Provide the (x, y) coordinate of the cell's center where the given text is located.  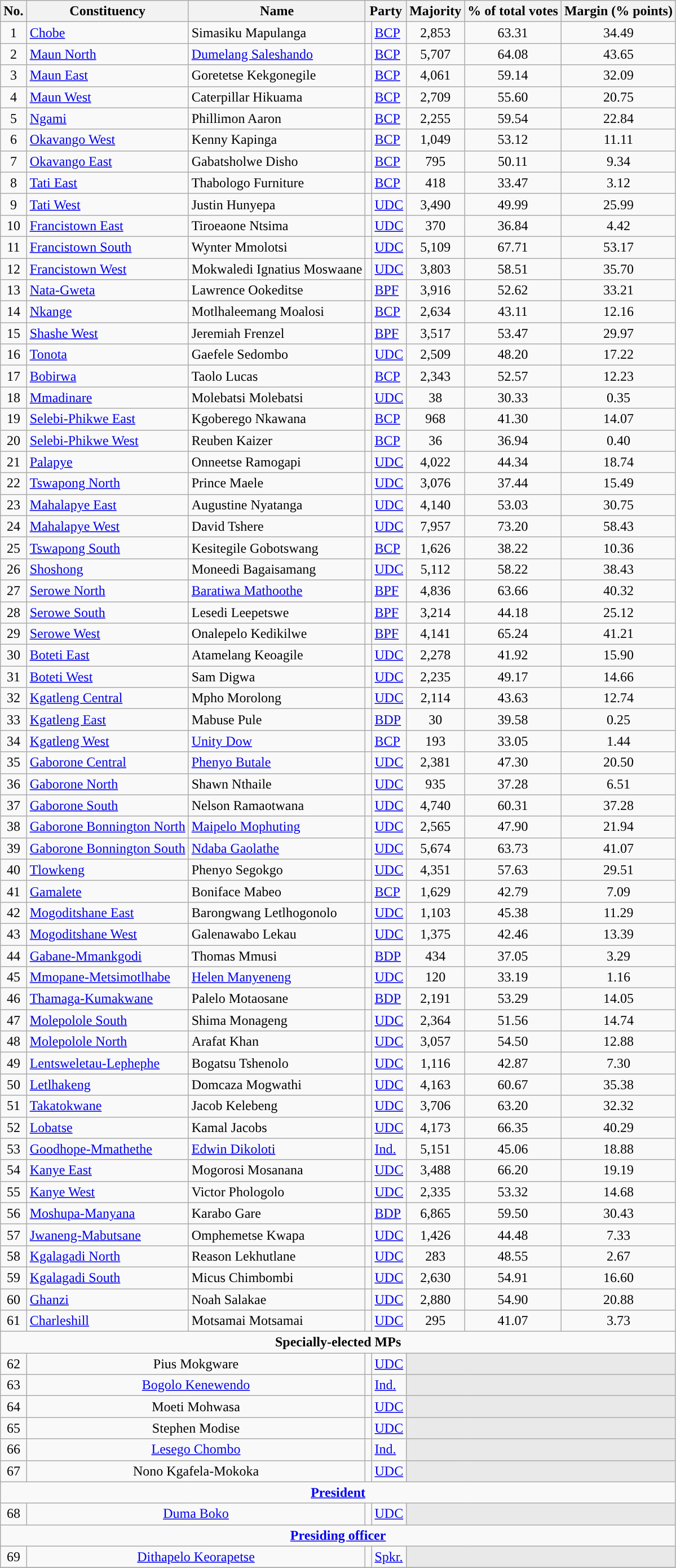
15 (14, 333)
63.66 (513, 591)
42.87 (513, 1063)
24 (14, 526)
22 (14, 483)
Gabane-Mmankgodi (107, 956)
Prince Maele (277, 483)
13 (14, 290)
Kamal Jacobs (277, 1127)
Letlhakeng (107, 1085)
42.79 (513, 891)
32.32 (618, 1106)
Phenyo Segokgo (277, 870)
7.33 (618, 1235)
434 (435, 956)
Barongwang Letlhogonolo (277, 913)
Lesedi Leepetswe (277, 612)
Tati East (107, 183)
37 (14, 805)
59 (14, 1278)
25.12 (618, 612)
51.56 (513, 1020)
48.20 (513, 355)
8 (14, 183)
Party (386, 11)
Bogatsu Tshenolo (277, 1063)
59.50 (513, 1213)
Kgalagadi South (107, 1278)
Goodhope-Mmathethe (107, 1149)
No. (14, 11)
Kanye West (107, 1192)
Thabologo Furniture (277, 183)
38.43 (618, 569)
53 (14, 1149)
30.33 (513, 398)
2,565 (435, 827)
48.55 (513, 1256)
Caterpillar Hikuama (277, 97)
Specially-elected MPs (338, 1342)
Mokwaledi Ignatius Moswaane (277, 269)
968 (435, 419)
59.14 (513, 76)
66.20 (513, 1170)
Maun West (107, 97)
4,140 (435, 505)
3,803 (435, 269)
52.62 (513, 290)
7,957 (435, 526)
10 (14, 226)
Tswapong North (107, 483)
Spkr. (389, 1557)
18 (14, 398)
Ndaba Gaolathe (277, 848)
4,141 (435, 634)
Gaborone Bonnington South (107, 848)
5,674 (435, 848)
3,916 (435, 290)
Sam Digwa (277, 677)
1 (14, 33)
6,865 (435, 1213)
31 (14, 677)
2,509 (435, 355)
55.60 (513, 97)
62 (14, 1364)
6.51 (618, 784)
1,626 (435, 548)
57.63 (513, 870)
Edwin Dikoloti (277, 1149)
37.05 (513, 956)
2,343 (435, 376)
Lentsweletau-Lephephe (107, 1063)
2,853 (435, 33)
60 (14, 1299)
28 (14, 612)
Mahalapye West (107, 526)
66.35 (513, 1127)
4 (14, 97)
53.29 (513, 999)
63.73 (513, 848)
30.43 (618, 1213)
Motsamai Motsamai (277, 1321)
44 (14, 956)
Bogolo Kenewendo (196, 1385)
Constituency (107, 11)
935 (435, 784)
Gaborone Bonnington North (107, 827)
41.21 (618, 634)
19 (14, 419)
1,049 (435, 140)
0.35 (618, 398)
47.30 (513, 763)
Bobirwa (107, 376)
34 (14, 741)
2,255 (435, 118)
Motlhaleemang Moalosi (277, 312)
4,173 (435, 1127)
36.84 (513, 226)
53.17 (618, 247)
14 (14, 312)
Shoshong (107, 569)
20.50 (618, 763)
52.57 (513, 376)
Omphemetse Kwapa (277, 1235)
14.07 (618, 419)
25.99 (618, 204)
Mmopane-Metsimotlhabe (107, 977)
44.18 (513, 612)
18.88 (618, 1149)
Gaefele Sedombo (277, 355)
Kesitegile Gobotswang (277, 548)
3,517 (435, 333)
Onalepelo Kedikilwe (277, 634)
Tonota (107, 355)
Francistown South (107, 247)
0.25 (618, 720)
3,706 (435, 1106)
49.17 (513, 677)
19.19 (618, 1170)
Domcaza Mogwathi (277, 1085)
% of total votes (513, 11)
33 (14, 720)
42.46 (513, 934)
Phillimon Aaron (277, 118)
21 (14, 462)
73.20 (513, 526)
11.11 (618, 140)
Helen Manyeneng (277, 977)
283 (435, 1256)
7 (14, 161)
54.91 (513, 1278)
40.29 (618, 1127)
Jwaneng-Mabutsane (107, 1235)
33.19 (513, 977)
30.75 (618, 505)
Serowe North (107, 591)
9.34 (618, 161)
4.42 (618, 226)
795 (435, 161)
14.66 (618, 677)
Phenyo Butale (277, 763)
44.48 (513, 1235)
48 (14, 1042)
14.05 (618, 999)
5,707 (435, 54)
Maun East (107, 76)
1,103 (435, 913)
370 (435, 226)
58.51 (513, 269)
193 (435, 741)
53.12 (513, 140)
6 (14, 140)
2 (14, 54)
67.71 (513, 247)
38.22 (513, 548)
418 (435, 183)
25 (14, 548)
Augustine Nyatanga (277, 505)
Nono Kgafela-Mokoka (196, 1471)
64 (14, 1407)
44.34 (513, 462)
3,057 (435, 1042)
53.03 (513, 505)
Kgatleng West (107, 741)
2,381 (435, 763)
20.75 (618, 97)
29 (14, 634)
12 (14, 269)
Charleshill (107, 1321)
29.97 (618, 333)
3 (14, 76)
58.43 (618, 526)
Karabo Gare (277, 1213)
2,235 (435, 677)
4,061 (435, 76)
3,488 (435, 1170)
60.67 (513, 1085)
64.08 (513, 54)
Gaborone Central (107, 763)
Victor Phologolo (277, 1192)
Nata-Gweta (107, 290)
Kenny Kapinga (277, 140)
Selebi-Phikwe West (107, 441)
Takatokwane (107, 1106)
3,490 (435, 204)
3.73 (618, 1321)
37.44 (513, 483)
Reuben Kaizer (277, 441)
5 (14, 118)
3,076 (435, 483)
53.32 (513, 1192)
2,880 (435, 1299)
Mpho Morolong (277, 698)
18.74 (618, 462)
Micus Chimbombi (277, 1278)
42 (14, 913)
56 (14, 1213)
57 (14, 1235)
Moneedi Bagaisamang (277, 569)
Tlowkeng (107, 870)
33.21 (618, 290)
Kgalagadi North (107, 1256)
26 (14, 569)
61 (14, 1321)
41.30 (513, 419)
Thomas Mmusi (277, 956)
Tiroeaone Ntsima (277, 226)
Majority (435, 11)
45.06 (513, 1149)
Onneetse Ramogapi (277, 462)
Mahalapye East (107, 505)
21.94 (618, 827)
58.22 (513, 569)
Okavango West (107, 140)
2.67 (618, 1256)
23 (14, 505)
Moshupa-Manyana (107, 1213)
0.40 (618, 441)
41 (14, 891)
Tati West (107, 204)
Serowe West (107, 634)
39 (14, 848)
41.92 (513, 655)
Baratiwa Mathoothe (277, 591)
49.99 (513, 204)
43.63 (513, 698)
14.74 (618, 1020)
Kgoberego Nkawana (277, 419)
1,629 (435, 891)
35 (14, 763)
10.36 (618, 548)
32.09 (618, 76)
40.32 (618, 591)
67 (14, 1471)
45 (14, 977)
50 (14, 1085)
Jeremiah Frenzel (277, 333)
2,634 (435, 312)
Palapye (107, 462)
Moeti Mohwasa (196, 1407)
Presiding officer (338, 1535)
Mogorosi Mosanana (277, 1170)
Wynter Mmolotsi (277, 247)
4,351 (435, 870)
39.58 (513, 720)
Francistown West (107, 269)
Francistown East (107, 226)
4,022 (435, 462)
68 (14, 1514)
Justin Hunyepa (277, 204)
13.39 (618, 934)
43 (14, 934)
Mogoditshane West (107, 934)
29.51 (618, 870)
1,375 (435, 934)
4,163 (435, 1085)
Noah Salakae (277, 1299)
Unity Dow (277, 741)
2,364 (435, 1020)
14.68 (618, 1192)
2,191 (435, 999)
295 (435, 1321)
Taolo Lucas (277, 376)
4,836 (435, 591)
2,335 (435, 1192)
15.90 (618, 655)
Mmadinare (107, 398)
3.29 (618, 956)
54 (14, 1170)
12.16 (618, 312)
34.49 (618, 33)
Thamaga-Kumakwane (107, 999)
1.44 (618, 741)
Galenawabo Lekau (277, 934)
Molebatsi Molebatsi (277, 398)
Lobatse (107, 1127)
Maipelo Mophuting (277, 827)
Gamalete (107, 891)
47.90 (513, 827)
Tswapong South (107, 548)
Shashe West (107, 333)
Stephen Modise (196, 1428)
Mabuse Pule (277, 720)
58 (14, 1256)
36.94 (513, 441)
1,426 (435, 1235)
69 (14, 1557)
55 (14, 1192)
59.54 (513, 118)
Kgatleng Central (107, 698)
Name (277, 11)
Simasiku Mapulanga (277, 33)
12.74 (618, 698)
51 (14, 1106)
20 (14, 441)
63.20 (513, 1106)
35.38 (618, 1085)
2,278 (435, 655)
Molepolole North (107, 1042)
Dumelang Saleshando (277, 54)
Gaborone North (107, 784)
65.24 (513, 634)
Palelo Motaosane (277, 999)
Jacob Kelebeng (277, 1106)
54.50 (513, 1042)
Shawn Nthaile (277, 784)
40 (14, 870)
Arafat Khan (277, 1042)
33.05 (513, 741)
27 (14, 591)
35.70 (618, 269)
Lesego Chombo (196, 1450)
David Tshere (277, 526)
3.12 (618, 183)
Lawrence Ookeditse (277, 290)
Ghanzi (107, 1299)
7.30 (618, 1063)
12.23 (618, 376)
Boteti East (107, 655)
17 (14, 376)
49 (14, 1063)
Kanye East (107, 1170)
15.49 (618, 483)
5,151 (435, 1149)
Serowe South (107, 612)
45.38 (513, 913)
11.29 (618, 913)
43.65 (618, 54)
Okavango East (107, 161)
33.47 (513, 183)
Margin (% points) (618, 11)
Mogoditshane East (107, 913)
63.31 (513, 33)
Pius Mokgware (196, 1364)
Boniface Mabeo (277, 891)
Shima Monageng (277, 1020)
Ngami (107, 118)
Dithapelo Keorapetse (196, 1557)
2,709 (435, 97)
1.16 (618, 977)
President (338, 1492)
54.90 (513, 1299)
60.31 (513, 805)
11 (14, 247)
47 (14, 1020)
2,630 (435, 1278)
Kgatleng East (107, 720)
16.60 (618, 1278)
Atamelang Keoagile (277, 655)
3,214 (435, 612)
Reason Lekhutlane (277, 1256)
50.11 (513, 161)
5,112 (435, 569)
16 (14, 355)
Maun North (107, 54)
65 (14, 1428)
Chobe (107, 33)
Gabatsholwe Disho (277, 161)
Gaborone South (107, 805)
53.47 (513, 333)
32 (14, 698)
12.88 (618, 1042)
43.11 (513, 312)
5,109 (435, 247)
63 (14, 1385)
1,116 (435, 1063)
9 (14, 204)
Duma Boko (196, 1514)
46 (14, 999)
2,114 (435, 698)
Nkange (107, 312)
7.09 (618, 891)
Nelson Ramaotwana (277, 805)
66 (14, 1450)
4,740 (435, 805)
Boteti West (107, 677)
Molepolole South (107, 1020)
52 (14, 1127)
22.84 (618, 118)
17.22 (618, 355)
20.88 (618, 1299)
Selebi-Phikwe East (107, 419)
120 (435, 977)
Goretetse Kekgonegile (277, 76)
